Return (X, Y) of the center of cell containing provided text 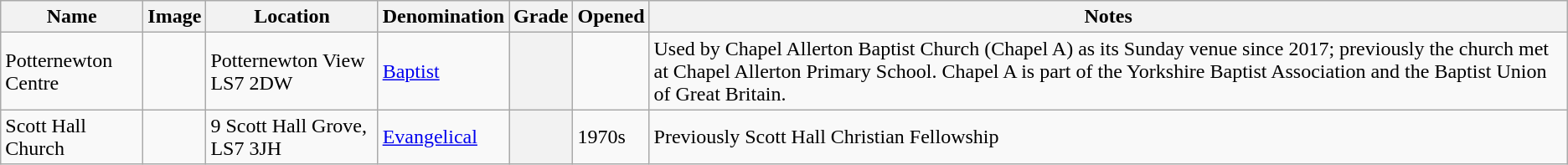
1970s (611, 137)
Baptist (443, 71)
9 Scott Hall Grove, LS7 3JH (291, 137)
Name (72, 17)
Potternewton ViewLS7 2DW (291, 71)
Notes (1108, 17)
Scott Hall Church (72, 137)
Grade (541, 17)
Denomination (443, 17)
Location (291, 17)
Evangelical (443, 137)
Previously Scott Hall Christian Fellowship (1108, 137)
Opened (611, 17)
Image (174, 17)
Potternewton Centre (72, 71)
